Output the (x, y) coordinate of the center of the cell containing the given text.  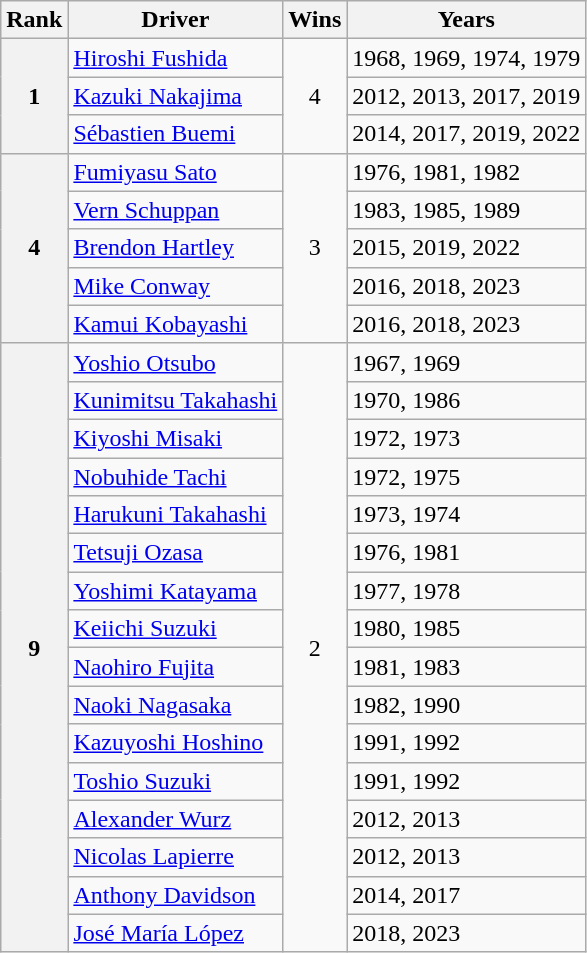
1970, 1986 (466, 400)
1972, 1973 (466, 438)
2 (315, 648)
1981, 1983 (466, 667)
Tetsuji Ozasa (176, 553)
Kiyoshi Misaki (176, 438)
1967, 1969 (466, 362)
Kamui Kobayashi (176, 324)
1976, 1981, 1982 (466, 172)
1972, 1975 (466, 477)
1980, 1985 (466, 629)
Naohiro Fujita (176, 667)
1968, 1969, 1974, 1979 (466, 58)
1983, 1985, 1989 (466, 210)
1 (34, 96)
Yoshimi Katayama (176, 591)
2018, 2023 (466, 933)
2014, 2017, 2019, 2022 (466, 134)
Keiichi Suzuki (176, 629)
Harukuni Takahashi (176, 515)
Nicolas Lapierre (176, 857)
Hiroshi Fushida (176, 58)
Kunimitsu Takahashi (176, 400)
2015, 2019, 2022 (466, 248)
José María López (176, 933)
Naoki Nagasaka (176, 705)
Years (466, 20)
3 (315, 248)
Driver (176, 20)
Sébastien Buemi (176, 134)
2012, 2013, 2017, 2019 (466, 96)
Alexander Wurz (176, 819)
1982, 1990 (466, 705)
Kazuki Nakajima (176, 96)
Vern Schuppan (176, 210)
Yoshio Otsubo (176, 362)
1973, 1974 (466, 515)
Brendon Hartley (176, 248)
Nobuhide Tachi (176, 477)
Rank (34, 20)
Kazuyoshi Hoshino (176, 743)
Fumiyasu Sato (176, 172)
2014, 2017 (466, 895)
9 (34, 648)
Toshio Suzuki (176, 781)
Anthony Davidson (176, 895)
Mike Conway (176, 286)
Wins (315, 20)
1977, 1978 (466, 591)
1976, 1981 (466, 553)
